Scan for the cell matching the given text and deliver its (x, y) coordinate at center. 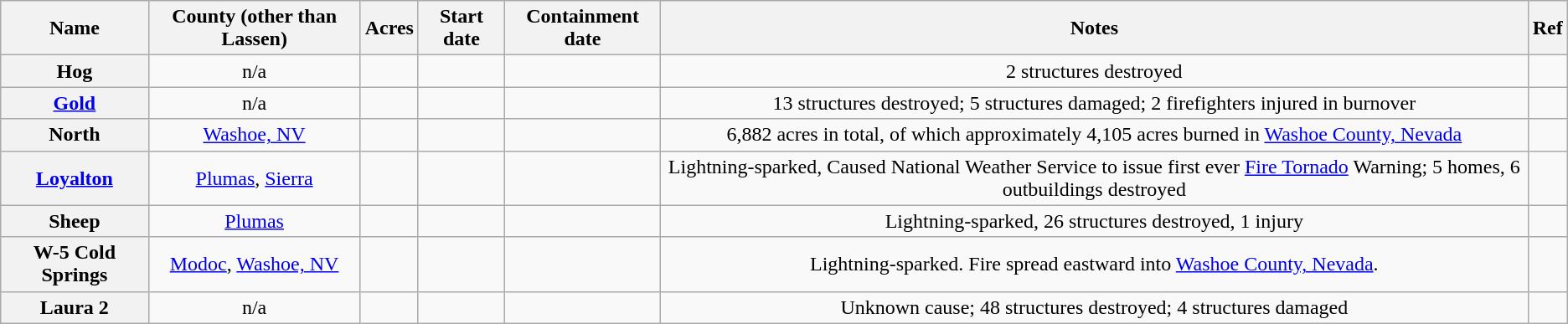
Acres (389, 28)
North (75, 135)
Plumas, Sierra (255, 177)
Containment date (583, 28)
2 structures destroyed (1094, 71)
Washoe, NV (255, 135)
Notes (1094, 28)
Hog (75, 71)
Gold (75, 103)
13 structures destroyed; 5 structures damaged; 2 firefighters injured in burnover (1094, 103)
County (other than Lassen) (255, 28)
6,882 acres in total, of which approximately 4,105 acres burned in Washoe County, Nevada (1094, 135)
Lightning-sparked, Caused National Weather Service to issue first ever Fire Tornado Warning; 5 homes, 6 outbuildings destroyed (1094, 177)
Loyalton (75, 177)
Plumas (255, 221)
Unknown cause; 48 structures destroyed; 4 structures damaged (1094, 307)
Modoc, Washoe, NV (255, 265)
Lightning-sparked, 26 structures destroyed, 1 injury (1094, 221)
Start date (461, 28)
Laura 2 (75, 307)
W-5 Cold Springs (75, 265)
Lightning-sparked. Fire spread eastward into Washoe County, Nevada. (1094, 265)
Sheep (75, 221)
Name (75, 28)
Ref (1548, 28)
